Pinpoint the cell where the given text exists, returning its [x, y] midpoint coordinate. 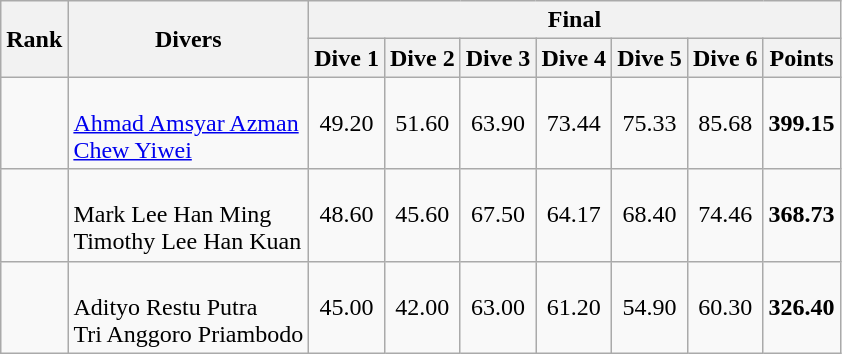
85.68 [725, 123]
75.33 [650, 123]
61.20 [574, 307]
45.60 [422, 215]
Dive 1 [347, 58]
Mark Lee Han MingTimothy Lee Han Kuan [188, 215]
Dive 6 [725, 58]
51.60 [422, 123]
Dive 2 [422, 58]
45.00 [347, 307]
Points [802, 58]
48.60 [347, 215]
49.20 [347, 123]
326.40 [802, 307]
67.50 [498, 215]
Final [574, 20]
368.73 [802, 215]
74.46 [725, 215]
64.17 [574, 215]
63.90 [498, 123]
Rank [34, 39]
68.40 [650, 215]
63.00 [498, 307]
Dive 4 [574, 58]
73.44 [574, 123]
Divers [188, 39]
Adityo Restu PutraTri Anggoro Priambodo [188, 307]
60.30 [725, 307]
42.00 [422, 307]
399.15 [802, 123]
Dive 3 [498, 58]
Ahmad Amsyar AzmanChew Yiwei [188, 123]
Dive 5 [650, 58]
54.90 [650, 307]
